Determine the (X, Y) coordinate at the center of the cell enclosing the given text.  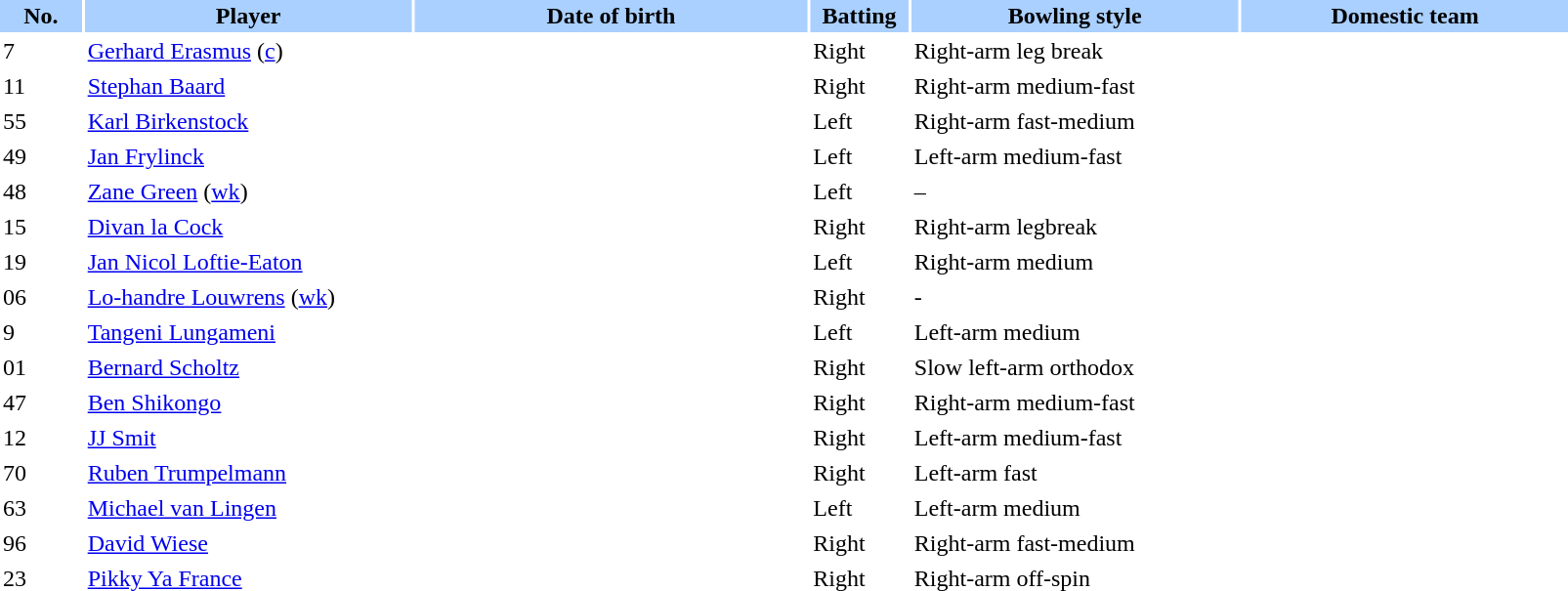
Right-arm medium (1075, 262)
David Wiese (248, 543)
Stephan Baard (248, 86)
Left-arm fast (1075, 473)
Player (248, 16)
Bernard Scholtz (248, 367)
Karl Birkenstock (248, 121)
– (1075, 191)
15 (41, 227)
No. (41, 16)
Date of birth (612, 16)
Right-arm legbreak (1075, 227)
Jan Frylinck (248, 156)
7 (41, 51)
Ruben Trumpelmann (248, 473)
Batting (859, 16)
Lo-handre Louwrens (wk) (248, 297)
Ben Shikongo (248, 402)
70 (41, 473)
Divan la Cock (248, 227)
63 (41, 508)
01 (41, 367)
49 (41, 156)
JJ Smit (248, 438)
9 (41, 332)
Jan Nicol Loftie-Eaton (248, 262)
12 (41, 438)
48 (41, 191)
19 (41, 262)
Bowling style (1075, 16)
47 (41, 402)
Right-arm leg break (1075, 51)
Slow left-arm orthodox (1075, 367)
Zane Green (wk) (248, 191)
11 (41, 86)
55 (41, 121)
06 (41, 297)
- (1075, 297)
Gerhard Erasmus (c) (248, 51)
96 (41, 543)
Tangeni Lungameni (248, 332)
Michael van Lingen (248, 508)
